Scan for the cell matching the given text and deliver its [X, Y] coordinate at center. 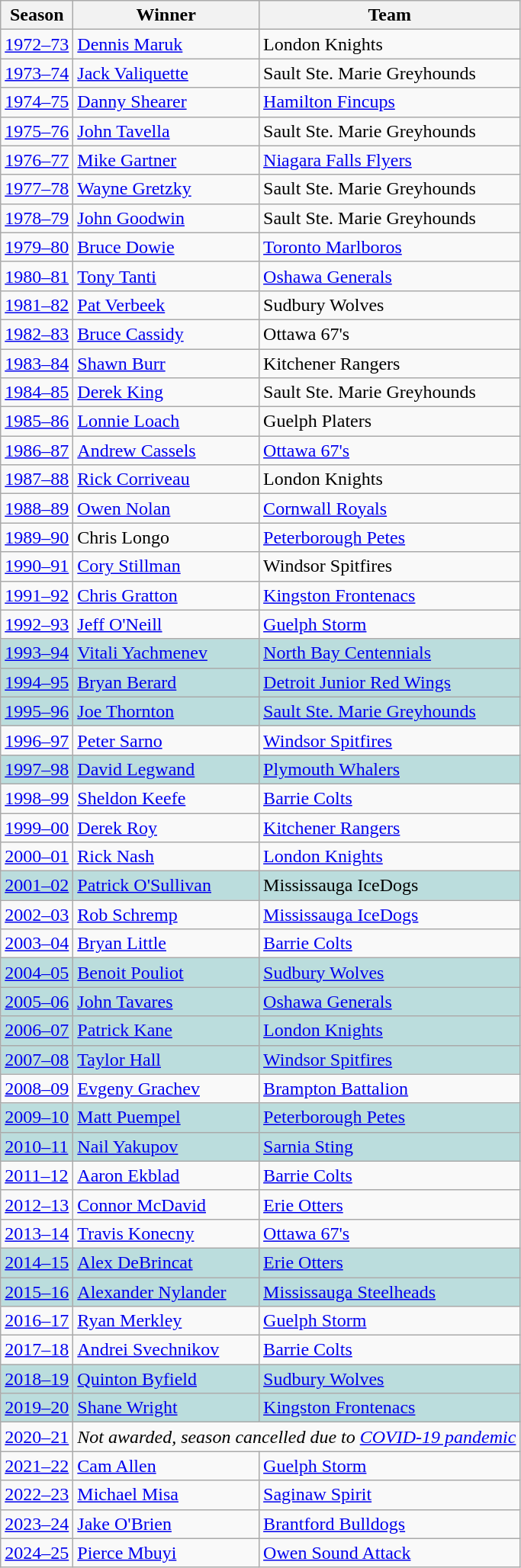
1977–78 [37, 189]
1994–95 [37, 682]
Tony Tanti [166, 276]
Sarnia Sting [390, 1146]
Not awarded, season cancelled due to COVID-19 pandemic [297, 1437]
Chris Longo [166, 537]
Michael Misa [166, 1495]
Rick Nash [166, 857]
2015–16 [37, 1292]
Bruce Dowie [166, 247]
2001–02 [37, 886]
Bruce Cassidy [166, 334]
2009–10 [37, 1117]
Shawn Burr [166, 364]
1996–97 [37, 740]
1976–77 [37, 160]
Benoit Pouliot [166, 973]
1980–81 [37, 276]
1998–99 [37, 798]
Team [390, 15]
Mike Gartner [166, 160]
Danny Shearer [166, 102]
2024–25 [37, 1553]
2006–07 [37, 1031]
Pierce Mbuyi [166, 1553]
Nail Yakupov [166, 1146]
Niagara Falls Flyers [390, 160]
2005–06 [37, 1002]
Owen Nolan [166, 508]
1987–88 [37, 479]
2008–09 [37, 1089]
1989–90 [37, 537]
1978–79 [37, 218]
2016–17 [37, 1321]
1999–00 [37, 827]
Ryan Merkley [166, 1321]
Connor McDavid [166, 1204]
Detroit Junior Red Wings [390, 682]
Season [37, 15]
1972–73 [37, 44]
Cornwall Royals [390, 508]
Derek King [166, 393]
Evgeny Grachev [166, 1089]
Rob Schremp [166, 915]
Travis Konecny [166, 1233]
Rick Corriveau [166, 479]
Shane Wright [166, 1408]
Aaron Ekblad [166, 1175]
North Bay Centennials [390, 653]
1995–96 [37, 711]
Plymouth Whalers [390, 769]
2018–19 [37, 1379]
2010–11 [37, 1146]
Quinton Byfield [166, 1379]
Cam Allen [166, 1466]
Mississauga Steelheads [390, 1292]
1986–87 [37, 451]
John Tavares [166, 1002]
David Legwand [166, 769]
2012–13 [37, 1204]
1974–75 [37, 102]
Jake O'Brien [166, 1524]
Derek Roy [166, 827]
Winner [166, 15]
2019–20 [37, 1408]
John Tavella [166, 131]
2017–18 [37, 1350]
Pat Verbeek [166, 305]
1991–92 [37, 595]
Owen Sound Attack [390, 1553]
2022–23 [37, 1495]
2000–01 [37, 857]
Dennis Maruk [166, 44]
1981–82 [37, 305]
1982–83 [37, 334]
2021–22 [37, 1466]
2023–24 [37, 1524]
Brantford Bulldogs [390, 1524]
1985–86 [37, 422]
Matt Puempel [166, 1117]
Hamilton Fincups [390, 102]
2013–14 [37, 1233]
Alexander Nylander [166, 1292]
Taylor Hall [166, 1060]
2003–04 [37, 944]
2004–05 [37, 973]
Brampton Battalion [390, 1089]
Sheldon Keefe [166, 798]
2011–12 [37, 1175]
1992–93 [37, 624]
Vitali Yachmenev [166, 653]
1990–91 [37, 566]
1997–98 [37, 769]
Andrew Cassels [166, 451]
2007–08 [37, 1060]
Lonnie Loach [166, 422]
1988–89 [37, 508]
Guelph Platers [390, 422]
Bryan Little [166, 944]
Andrei Svechnikov [166, 1350]
2014–15 [37, 1262]
1979–80 [37, 247]
2002–03 [37, 915]
John Goodwin [166, 218]
1973–74 [37, 73]
Chris Gratton [166, 595]
1983–84 [37, 364]
1975–76 [37, 131]
Joe Thornton [166, 711]
Peter Sarno [166, 740]
2020–21 [37, 1437]
Bryan Berard [166, 682]
Toronto Marlboros [390, 247]
1984–85 [37, 393]
Wayne Gretzky [166, 189]
Saginaw Spirit [390, 1495]
Cory Stillman [166, 566]
1993–94 [37, 653]
Alex DeBrincat [166, 1262]
Jack Valiquette [166, 73]
Patrick O'Sullivan [166, 886]
Patrick Kane [166, 1031]
Jeff O'Neill [166, 624]
